Pinpoint the cell where the given text exists, returning its (X, Y) midpoint coordinate. 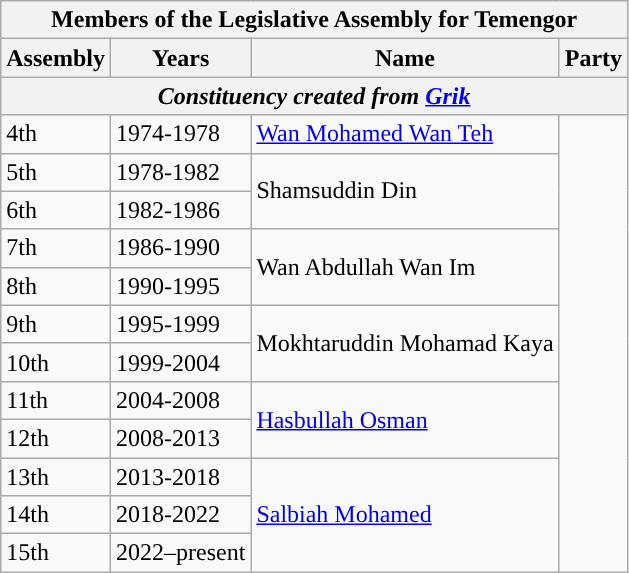
Hasbullah Osman (405, 419)
Shamsuddin Din (405, 191)
14th (56, 515)
10th (56, 362)
15th (56, 553)
2004-2008 (180, 400)
2022–present (180, 553)
Years (180, 58)
5th (56, 172)
2008-2013 (180, 438)
11th (56, 400)
Constituency created from Grik (314, 96)
8th (56, 286)
Assembly (56, 58)
2013-2018 (180, 477)
Members of the Legislative Assembly for Temengor (314, 20)
Mokhtaruddin Mohamad Kaya (405, 343)
12th (56, 438)
1986-1990 (180, 248)
Wan Mohamed Wan Teh (405, 134)
4th (56, 134)
1999-2004 (180, 362)
1990-1995 (180, 286)
2018-2022 (180, 515)
1978-1982 (180, 172)
Salbiah Mohamed (405, 515)
1995-1999 (180, 324)
Wan Abdullah Wan Im (405, 267)
Name (405, 58)
Party (593, 58)
9th (56, 324)
13th (56, 477)
1982-1986 (180, 210)
7th (56, 248)
6th (56, 210)
1974-1978 (180, 134)
